Extract the [X, Y] coordinate from the center of the cell holding the provided text.  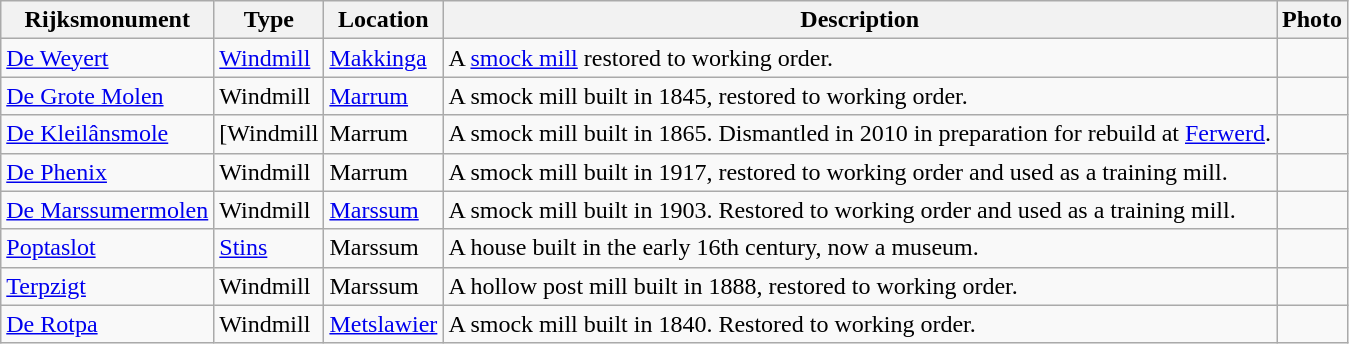
A smock mill restored to working order. [860, 58]
Location [384, 20]
Description [860, 20]
Rijksmonument [108, 20]
Makkinga [384, 58]
A smock mill built in 1865. Dismantled in 2010 in preparation for rebuild at Ferwerd. [860, 134]
Poptaslot [108, 248]
[Windmill [269, 134]
Metslawier [384, 324]
Type [269, 20]
A smock mill built in 1845, restored to working order. [860, 96]
De Marssumermolen [108, 210]
A smock mill built in 1903. Restored to working order and used as a training mill. [860, 210]
Terpzigt [108, 286]
A smock mill built in 1917, restored to working order and used as a training mill. [860, 172]
De Phenix [108, 172]
De Grote Molen [108, 96]
A hollow post mill built in 1888, restored to working order. [860, 286]
A house built in the early 16th century, now a museum. [860, 248]
De Rotpa [108, 324]
Photo [1312, 20]
A smock mill built in 1840. Restored to working order. [860, 324]
De Kleilânsmole [108, 134]
De Weyert [108, 58]
Stins [269, 248]
